Detect which cell encompasses the target text, then output its (x, y) center coordinate. 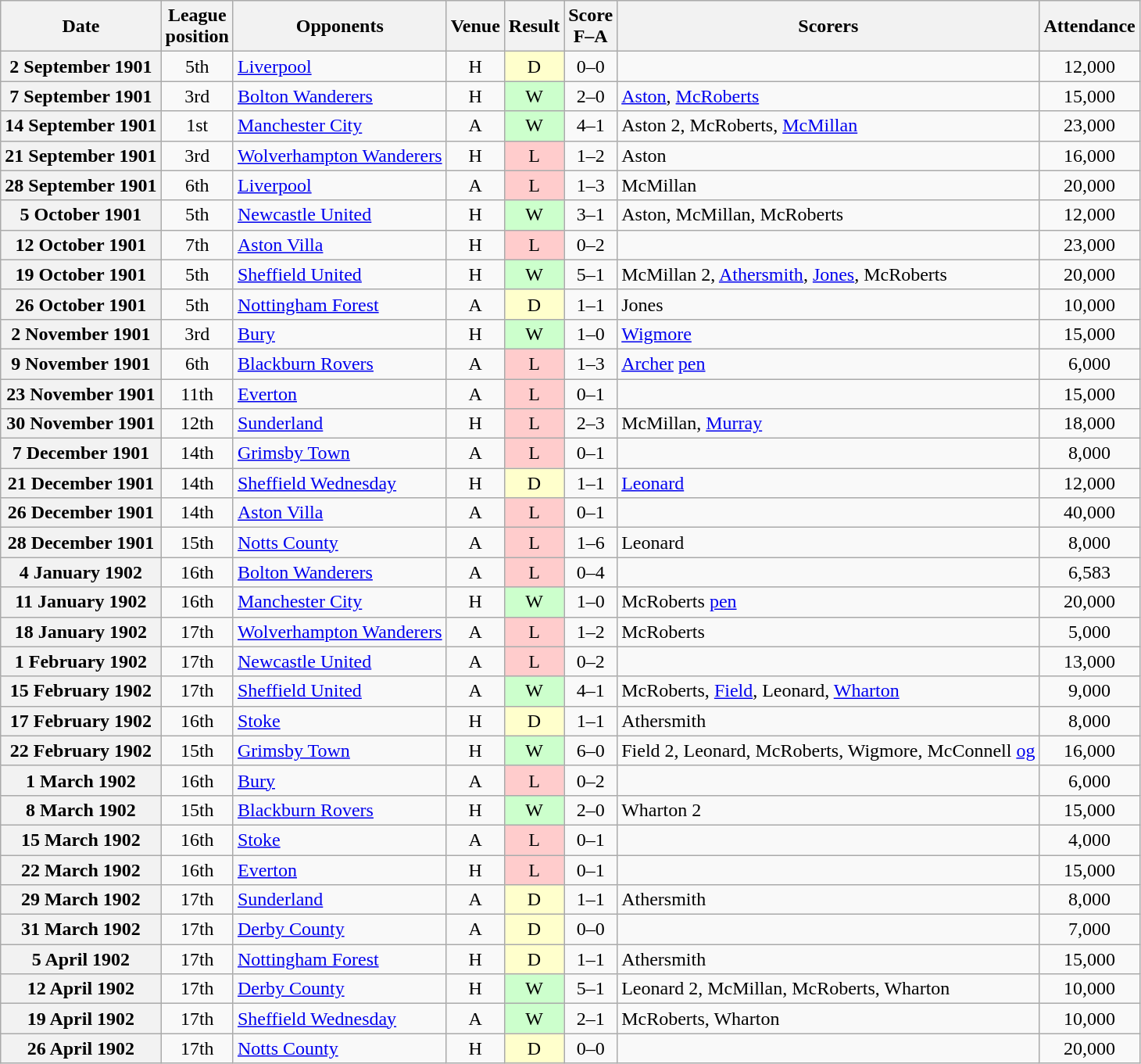
2 September 1901 (81, 66)
18,000 (1089, 424)
Aston 2, McRoberts, McMillan (828, 126)
31 March 1902 (81, 930)
4 January 1902 (81, 572)
McRoberts, Field, Leonard, Wharton (828, 691)
McRoberts, Wharton (828, 1019)
11th (197, 393)
8 March 1902 (81, 810)
9 November 1901 (81, 364)
Jones (828, 304)
Leonard 2, McMillan, McRoberts, Wharton (828, 989)
1 March 1902 (81, 780)
ScoreF–A (591, 27)
28 September 1901 (81, 185)
3–1 (591, 215)
26 December 1901 (81, 513)
Attendance (1089, 27)
21 December 1901 (81, 483)
Aston, McMillan, McRoberts (828, 215)
13,000 (1089, 661)
Field 2, Leonard, McRoberts, Wigmore, McConnell og (828, 751)
1–6 (591, 543)
Aston, McRoberts (828, 96)
Venue (475, 27)
12th (197, 424)
5,000 (1089, 632)
5 April 1902 (81, 959)
23 November 1901 (81, 393)
19 October 1901 (81, 274)
1 February 1902 (81, 661)
17 February 1902 (81, 721)
26 October 1901 (81, 304)
7 September 1901 (81, 96)
McRoberts (828, 632)
6–0 (591, 751)
15 March 1902 (81, 840)
18 January 1902 (81, 632)
5 October 1901 (81, 215)
7th (197, 245)
McRoberts pen (828, 602)
Archer pen (828, 364)
McMillan, Murray (828, 424)
6,583 (1089, 572)
McMillan 2, Athersmith, Jones, McRoberts (828, 274)
15 February 1902 (81, 691)
Leagueposition (197, 27)
Scorers (828, 27)
2–3 (591, 424)
0–4 (591, 572)
2 November 1901 (81, 334)
29 March 1902 (81, 900)
7,000 (1089, 930)
26 April 1902 (81, 1048)
12 April 1902 (81, 989)
Date (81, 27)
Wigmore (828, 334)
28 December 1901 (81, 543)
30 November 1901 (81, 424)
40,000 (1089, 513)
7 December 1901 (81, 453)
11 January 1902 (81, 602)
19 April 1902 (81, 1019)
Wharton 2 (828, 810)
22 February 1902 (81, 751)
Result (534, 27)
22 March 1902 (81, 870)
9,000 (1089, 691)
1st (197, 126)
Aston (828, 156)
2–1 (591, 1019)
4,000 (1089, 840)
14 September 1901 (81, 126)
12 October 1901 (81, 245)
Opponents (339, 27)
McMillan (828, 185)
21 September 1901 (81, 156)
